For the text-containing cell, return its midpoint in (x, y) coordinate format. 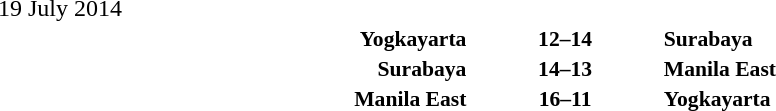
14–13 (566, 68)
12–14 (566, 38)
